Extract the [X, Y] coordinate from the center of the cell holding the provided text.  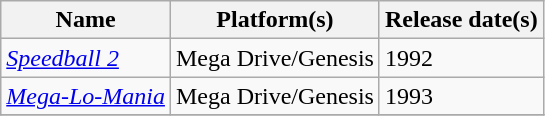
Release date(s) [461, 20]
Mega-Lo-Mania [86, 96]
1993 [461, 96]
Platform(s) [274, 20]
1992 [461, 58]
Speedball 2 [86, 58]
Name [86, 20]
